For the text-containing cell, return its midpoint in (X, Y) coordinate format. 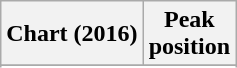
Peak position (189, 34)
Chart (2016) (72, 34)
